For the text-containing cell, return its midpoint in (X, Y) coordinate format. 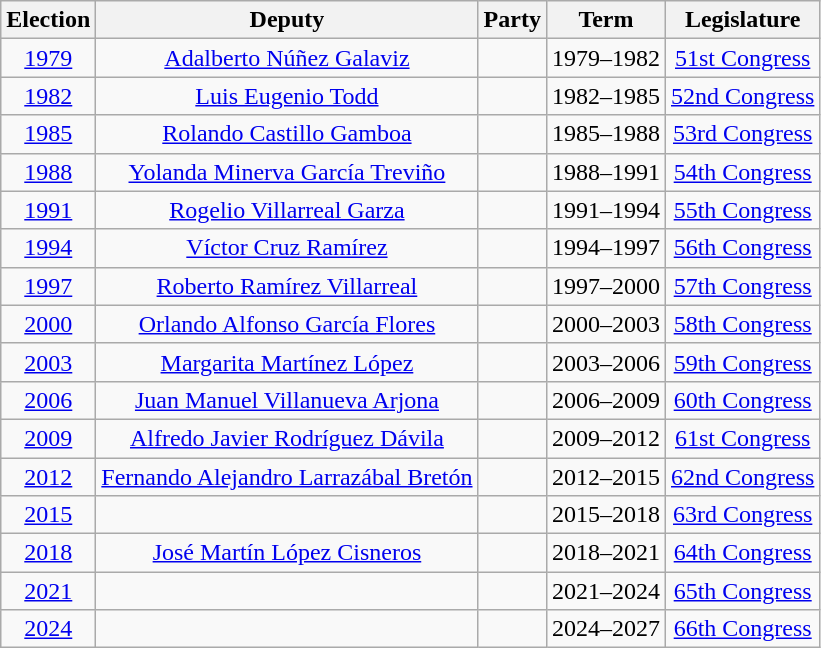
64th Congress (742, 553)
Term (606, 20)
José Martín López Cisneros (287, 553)
Roberto Ramírez Villarreal (287, 286)
51st Congress (742, 58)
Fernando Alejandro Larrazábal Bretón (287, 477)
1982 (48, 96)
2024 (48, 629)
54th Congress (742, 172)
Election (48, 20)
2006 (48, 400)
Rolando Castillo Gamboa (287, 134)
Party (512, 20)
Legislature (742, 20)
Víctor Cruz Ramírez (287, 248)
59th Congress (742, 362)
63rd Congress (742, 515)
1982–1985 (606, 96)
2009 (48, 438)
1985–1988 (606, 134)
2018 (48, 553)
Rogelio Villarreal Garza (287, 210)
2012–2015 (606, 477)
2000–2003 (606, 324)
55th Congress (742, 210)
1979–1982 (606, 58)
2018–2021 (606, 553)
Deputy (287, 20)
2015 (48, 515)
1991 (48, 210)
1988–1991 (606, 172)
1979 (48, 58)
2003–2006 (606, 362)
61st Congress (742, 438)
57th Congress (742, 286)
Adalberto Núñez Galaviz (287, 58)
60th Congress (742, 400)
2024–2027 (606, 629)
1994–1997 (606, 248)
2021 (48, 591)
Luis Eugenio Todd (287, 96)
1991–1994 (606, 210)
53rd Congress (742, 134)
1997–2000 (606, 286)
Alfredo Javier Rodríguez Dávila (287, 438)
62nd Congress (742, 477)
1985 (48, 134)
66th Congress (742, 629)
2000 (48, 324)
Juan Manuel Villanueva Arjona (287, 400)
2009–2012 (606, 438)
Margarita Martínez López (287, 362)
2006–2009 (606, 400)
2003 (48, 362)
1997 (48, 286)
65th Congress (742, 591)
1988 (48, 172)
58th Congress (742, 324)
56th Congress (742, 248)
1994 (48, 248)
Orlando Alfonso García Flores (287, 324)
2021–2024 (606, 591)
2015–2018 (606, 515)
2012 (48, 477)
52nd Congress (742, 96)
Yolanda Minerva García Treviño (287, 172)
